Return the (x, y) coordinate for the center point of the cell that contains the specified text.  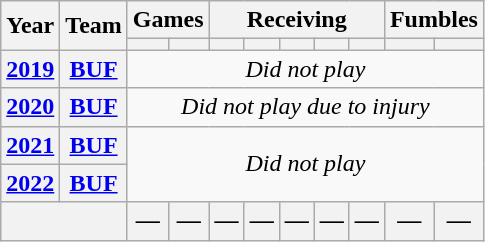
Team (94, 26)
2022 (30, 183)
Did not play due to injury (305, 107)
2020 (30, 107)
Fumbles (434, 20)
2019 (30, 69)
Games (168, 20)
Receiving (296, 20)
Year (30, 26)
2021 (30, 145)
